For the text-containing cell, return its midpoint in (x, y) coordinate format. 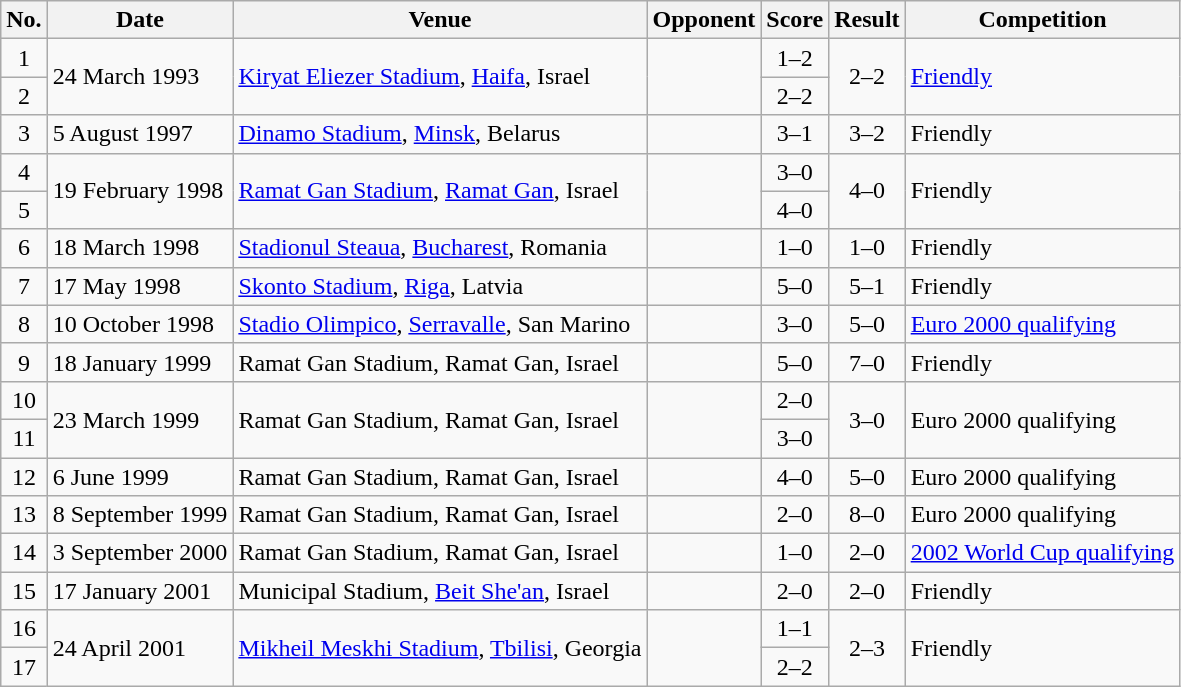
18 March 1998 (140, 248)
3–2 (867, 134)
1–1 (795, 629)
19 February 1998 (140, 191)
24 April 2001 (140, 648)
11 (24, 438)
24 March 1993 (140, 77)
Stadionul Steaua, Bucharest, Romania (440, 248)
23 March 1999 (140, 419)
No. (24, 20)
14 (24, 553)
3 September 2000 (140, 553)
17 May 1998 (140, 286)
5 August 1997 (140, 134)
Venue (440, 20)
8 (24, 324)
5 (24, 210)
13 (24, 515)
Score (795, 20)
7–0 (867, 362)
Kiryat Eliezer Stadium, Haifa, Israel (440, 77)
Result (867, 20)
9 (24, 362)
4 (24, 172)
2–3 (867, 648)
6 (24, 248)
2002 World Cup qualifying (1042, 553)
8 September 1999 (140, 515)
Mikheil Meskhi Stadium, Tbilisi, Georgia (440, 648)
2 (24, 96)
17 January 2001 (140, 591)
1 (24, 58)
Stadio Olimpico, Serravalle, San Marino (440, 324)
Dinamo Stadium, Minsk, Belarus (440, 134)
Competition (1042, 20)
5–1 (867, 286)
3 (24, 134)
8–0 (867, 515)
Municipal Stadium, Beit She'an, Israel (440, 591)
10 (24, 400)
15 (24, 591)
Opponent (704, 20)
18 January 1999 (140, 362)
Skonto Stadium, Riga, Latvia (440, 286)
6 June 1999 (140, 477)
10 October 1998 (140, 324)
12 (24, 477)
17 (24, 667)
Date (140, 20)
7 (24, 286)
16 (24, 629)
3–1 (795, 134)
1–2 (795, 58)
